Detect which cell encompasses the target text, then output its (X, Y) center coordinate. 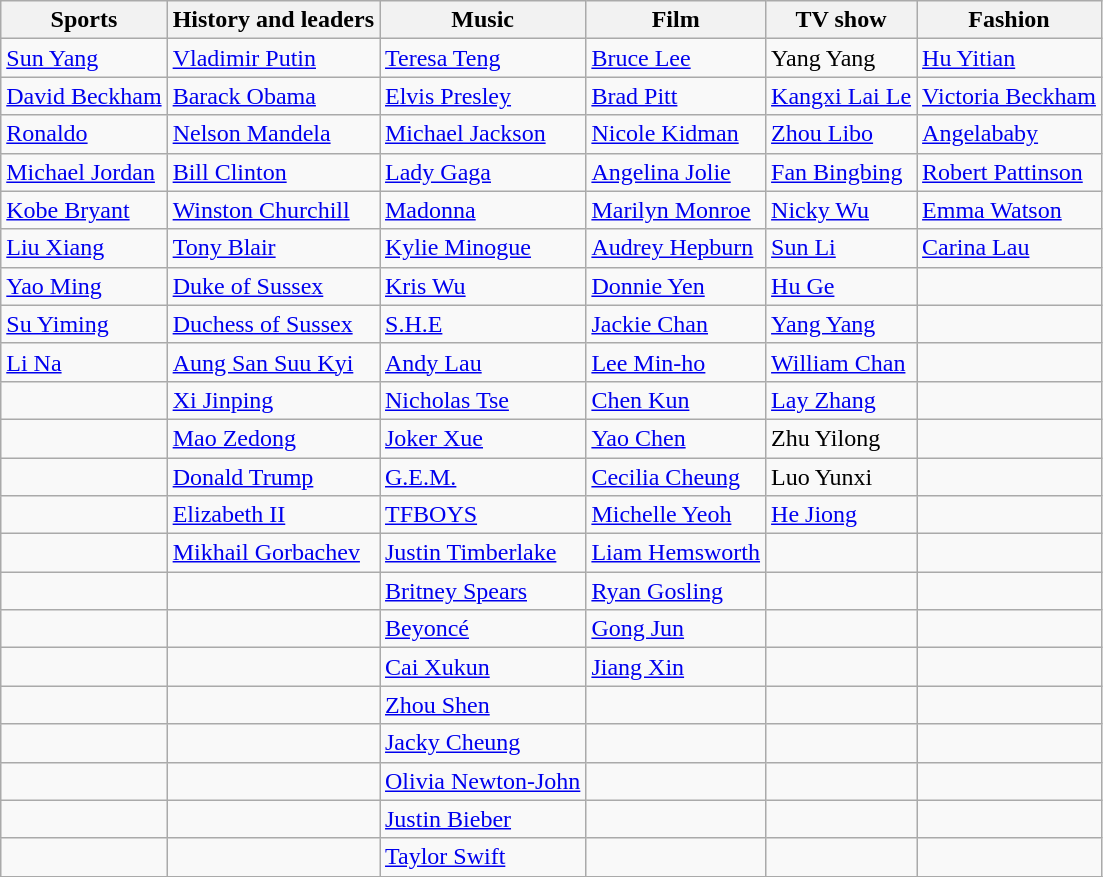
Beyoncé (483, 629)
Film (676, 20)
Duke of Sussex (273, 286)
Michael Jackson (483, 134)
Emma Watson (1010, 210)
Luo Yunxi (842, 477)
Olivia Newton-John (483, 781)
Mikhail Gorbachev (273, 553)
Robert Pattinson (1010, 172)
Liu Xiang (84, 248)
Bill Clinton (273, 172)
Lady Gaga (483, 172)
Aung San Suu Kyi (273, 362)
Marilyn Monroe (676, 210)
Cecilia Cheung (676, 477)
Donald Trump (273, 477)
Audrey Hepburn (676, 248)
Madonna (483, 210)
Sun Yang (84, 58)
Su Yiming (84, 324)
Mao Zedong (273, 438)
Teresa Teng (483, 58)
Vladimir Putin (273, 58)
Zhou Shen (483, 705)
Zhu Yilong (842, 438)
Kangxi Lai Le (842, 96)
Ronaldo (84, 134)
Sports (84, 20)
Jacky Cheung (483, 743)
Winston Churchill (273, 210)
He Jiong (842, 515)
Kris Wu (483, 286)
Kylie Minogue (483, 248)
Fashion (1010, 20)
Carina Lau (1010, 248)
Li Na (84, 362)
Michael Jordan (84, 172)
Taylor Swift (483, 857)
Angelina Jolie (676, 172)
G.E.M. (483, 477)
Liam Hemsworth (676, 553)
TV show (842, 20)
Nelson Mandela (273, 134)
William Chan (842, 362)
Britney Spears (483, 591)
Zhou Libo (842, 134)
Bruce Lee (676, 58)
Michelle Yeoh (676, 515)
Yao Chen (676, 438)
Music (483, 20)
Jackie Chan (676, 324)
Yao Ming (84, 286)
Justin Bieber (483, 819)
Nicky Wu (842, 210)
Victoria Beckham (1010, 96)
Elvis Presley (483, 96)
Donnie Yen (676, 286)
Brad Pitt (676, 96)
Justin Timberlake (483, 553)
Angelababy (1010, 134)
Andy Lau (483, 362)
History and leaders (273, 20)
Nicole Kidman (676, 134)
Gong Jun (676, 629)
Duchess of Sussex (273, 324)
Kobe Bryant (84, 210)
Hu Yitian (1010, 58)
Ryan Gosling (676, 591)
S.H.E (483, 324)
Nicholas Tse (483, 400)
Chen Kun (676, 400)
Tony Blair (273, 248)
Sun Li (842, 248)
Elizabeth II (273, 515)
Xi Jinping (273, 400)
TFBOYS (483, 515)
Lay Zhang (842, 400)
Barack Obama (273, 96)
Cai Xukun (483, 667)
Joker Xue (483, 438)
Jiang Xin (676, 667)
Fan Bingbing (842, 172)
Hu Ge (842, 286)
Lee Min-ho (676, 362)
David Beckham (84, 96)
